Extract the (x, y) coordinate from the center of the cell holding the provided text.  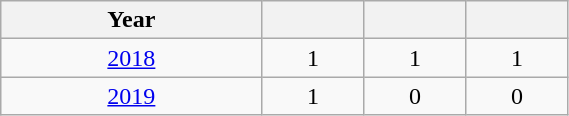
Year (132, 20)
2019 (132, 96)
2018 (132, 58)
